Return the [X, Y] coordinate for the center point of the cell that contains the specified text.  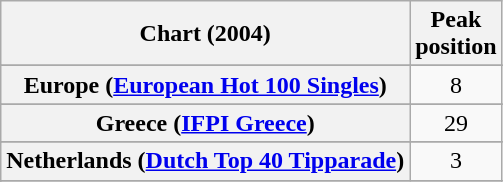
3 [456, 161]
8 [456, 85]
Greece (IFPI Greece) [206, 123]
29 [456, 123]
Chart (2004) [206, 34]
Netherlands (Dutch Top 40 Tipparade) [206, 161]
Europe (European Hot 100 Singles) [206, 85]
Peakposition [456, 34]
